Pinpoint the cell where the given text exists, returning its (x, y) midpoint coordinate. 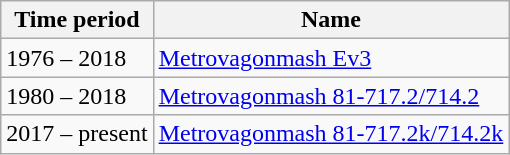
2017 – present (77, 134)
1976 – 2018 (77, 58)
Metrovagonmash 81-717.2k/714.2k (331, 134)
Metrovagonmash 81-717.2/714.2 (331, 96)
Metrovagonmash Ev3 (331, 58)
1980 – 2018 (77, 96)
Name (331, 20)
Time period (77, 20)
